For the text-containing cell, return its midpoint in [x, y] coordinate format. 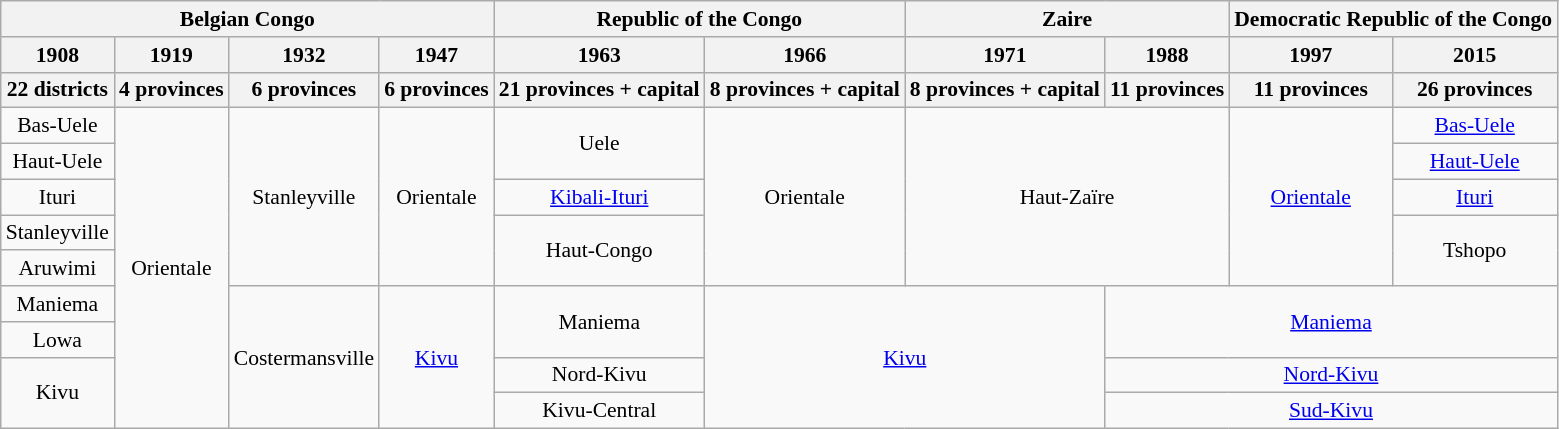
Democratic Republic of the Congo [1393, 19]
26 provinces [1474, 90]
1919 [172, 55]
Belgian Congo [248, 19]
1963 [600, 55]
Haut-Zaïre [1067, 197]
Haut-Congo [600, 250]
22 districts [58, 90]
1997 [1310, 55]
Kivu-Central [600, 411]
Uele [600, 144]
Lowa [58, 340]
Costermansville [304, 357]
1947 [436, 55]
1932 [304, 55]
Zaire [1067, 19]
21 provinces + capital [600, 90]
Republic of the Congo [700, 19]
Tshopo [1474, 250]
1966 [805, 55]
Aruwimi [58, 269]
4 provinces [172, 90]
Sud-Kivu [1331, 411]
2015 [1474, 55]
1988 [1167, 55]
1971 [1005, 55]
1908 [58, 55]
Kibali-Ituri [600, 197]
